Return the (x, y) coordinate for the center point of the cell that contains the specified text.  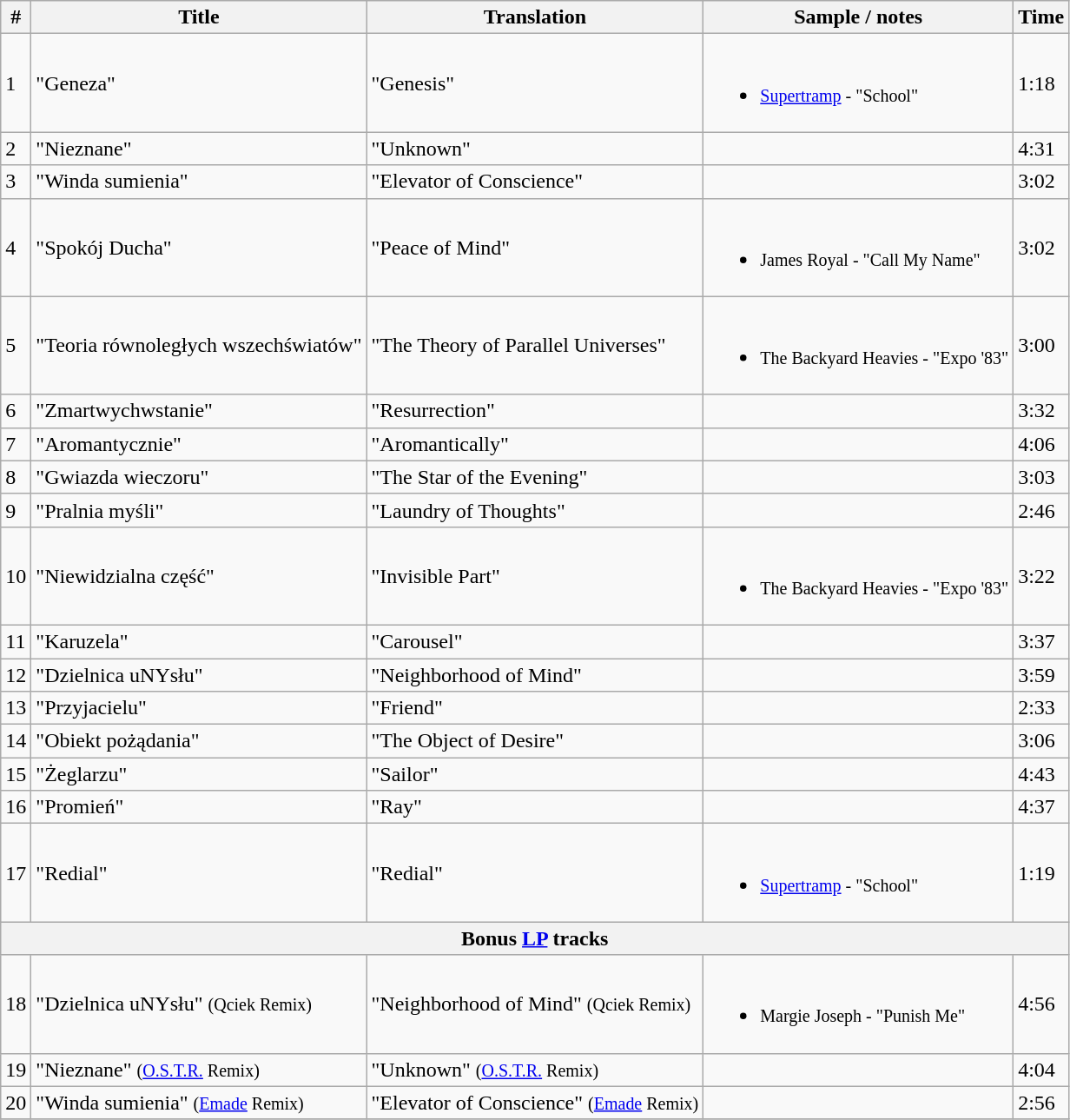
"Winda sumienia" (199, 182)
13 (16, 708)
15 (16, 774)
"Unknown" (535, 149)
3:32 (1041, 411)
20 (16, 1103)
3 (16, 182)
3:06 (1041, 741)
5 (16, 346)
16 (16, 807)
3:37 (1041, 641)
19 (16, 1070)
4:43 (1041, 774)
"Pralnia myśli" (199, 510)
"Dzielnica uNYsłu" (Qciek Remix) (199, 1004)
2:33 (1041, 708)
"Karuzela" (199, 641)
4:31 (1041, 149)
"The Star of the Evening" (535, 477)
"Friend" (535, 708)
2 (16, 149)
"Nieznane" (199, 149)
"Unknown" (O.S.T.R. Remix) (535, 1070)
3:22 (1041, 575)
"Zmartwychwstanie" (199, 411)
"The Object of Desire" (535, 741)
# (16, 17)
"Elevator of Conscience" (535, 182)
4:37 (1041, 807)
"Resurrection" (535, 411)
18 (16, 1004)
2:56 (1041, 1103)
"Elevator of Conscience" (Emade Remix) (535, 1103)
"Żeglarzu" (199, 774)
"Dzielnica uNYsłu" (199, 675)
Sample / notes (858, 17)
2:46 (1041, 510)
"Spokój Ducha" (199, 247)
4:04 (1041, 1070)
11 (16, 641)
"Niewidzialna część" (199, 575)
3:00 (1041, 346)
James Royal - "Call My Name" (858, 247)
17 (16, 872)
"Teoria równoległych wszechświatów" (199, 346)
"Przyjacielu" (199, 708)
1:19 (1041, 872)
"Nieznane" (O.S.T.R. Remix) (199, 1070)
"Ray" (535, 807)
"Geneza" (199, 83)
"Aromantically" (535, 444)
"Invisible Part" (535, 575)
"Promień" (199, 807)
8 (16, 477)
10 (16, 575)
"Peace of Mind" (535, 247)
Title (199, 17)
1 (16, 83)
"Aromantycznie" (199, 444)
"Genesis" (535, 83)
12 (16, 675)
9 (16, 510)
Margie Joseph - "Punish Me" (858, 1004)
3:59 (1041, 675)
4 (16, 247)
7 (16, 444)
3:03 (1041, 477)
"Sailor" (535, 774)
1:18 (1041, 83)
"Gwiazda wieczoru" (199, 477)
Translation (535, 17)
4:06 (1041, 444)
"Laundry of Thoughts" (535, 510)
Bonus LP tracks (535, 938)
"Obiekt pożądania" (199, 741)
Time (1041, 17)
14 (16, 741)
4:56 (1041, 1004)
"Neighborhood of Mind" (Qciek Remix) (535, 1004)
6 (16, 411)
"Winda sumienia" (Emade Remix) (199, 1103)
"Carousel" (535, 641)
"Neighborhood of Mind" (535, 675)
"The Theory of Parallel Universes" (535, 346)
